Find where the given text appears and provide that cell's center as [X, Y] coordinate. 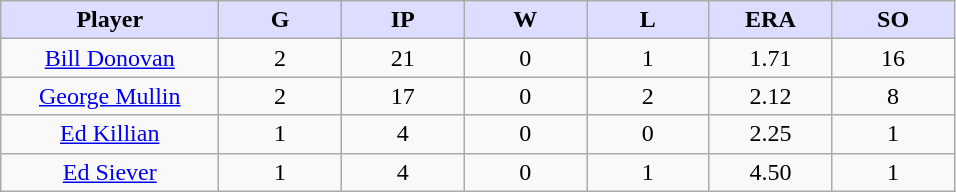
ERA [770, 20]
1.71 [770, 58]
George Mullin [110, 96]
17 [402, 96]
Player [110, 20]
Bill Donovan [110, 58]
2.25 [770, 134]
SO [894, 20]
21 [402, 58]
Ed Killian [110, 134]
2.12 [770, 96]
4.50 [770, 172]
IP [402, 20]
8 [894, 96]
Ed Siever [110, 172]
W [526, 20]
16 [894, 58]
L [648, 20]
G [280, 20]
